Extract the (X, Y) coordinate from the center of the cell holding the provided text.  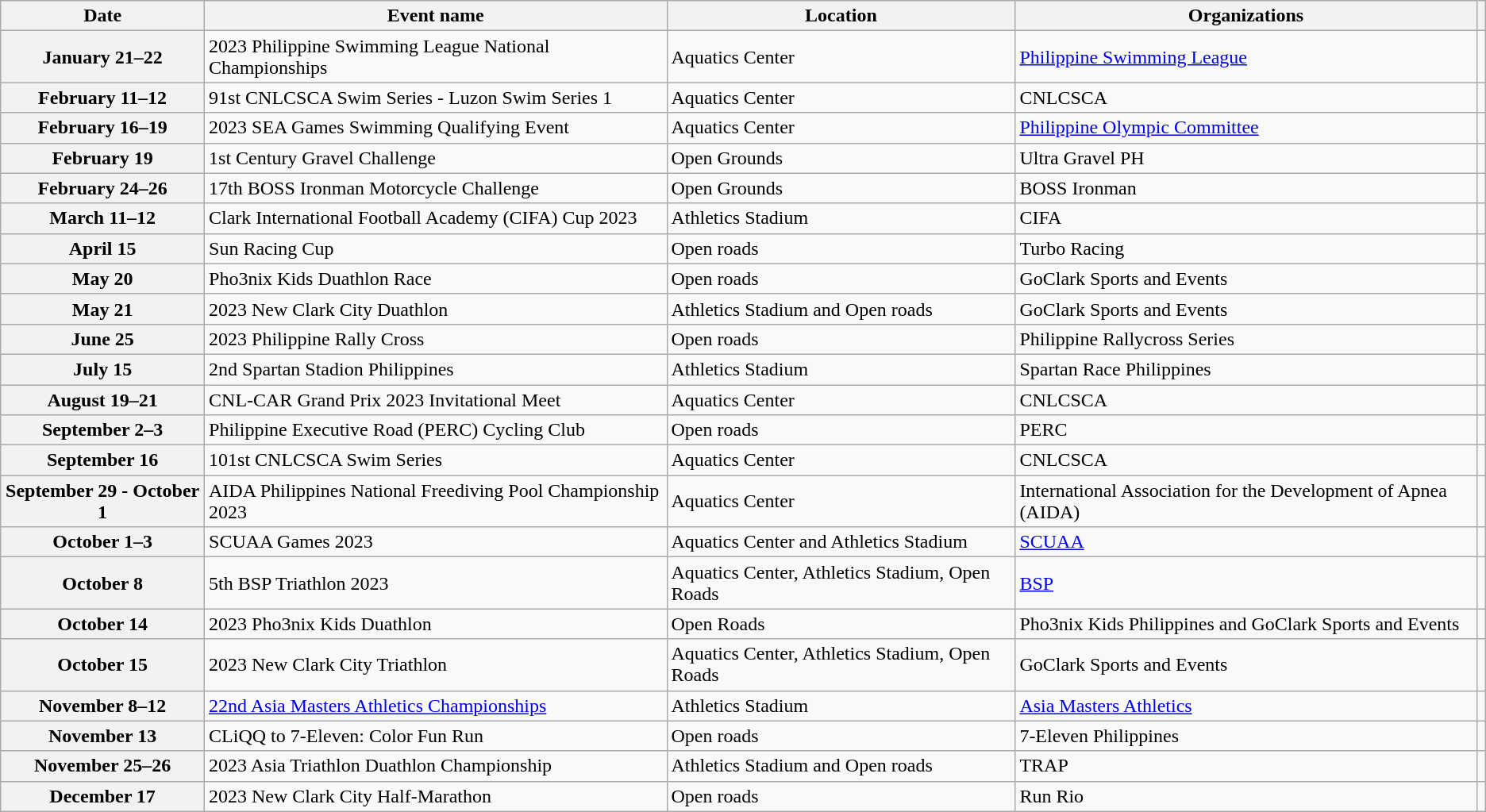
Ultra Gravel PH (1246, 158)
September 2–3 (103, 430)
Philippine Executive Road (PERC) Cycling Club (436, 430)
2023 SEA Games Swimming Qualifying Event (436, 128)
BOSS Ironman (1246, 188)
CLiQQ to 7-Eleven: Color Fun Run (436, 736)
April 15 (103, 248)
Open Roads (841, 624)
September 29 - October 1 (103, 502)
May 20 (103, 279)
2023 New Clark City Duathlon (436, 309)
Run Rio (1246, 796)
BSP (1246, 583)
December 17 (103, 796)
101st CNLCSCA Swim Series (436, 460)
17th BOSS Ironman Motorcycle Challenge (436, 188)
August 19–21 (103, 399)
November 13 (103, 736)
CNL-CAR Grand Prix 2023 Invitational Meet (436, 399)
AIDA Philippines National Freediving Pool Championship 2023 (436, 502)
Location (841, 16)
International Association for the Development of Apnea (AIDA) (1246, 502)
February 24–26 (103, 188)
Turbo Racing (1246, 248)
2nd Spartan Stadion Philippines (436, 369)
Clark International Football Academy (CIFA) Cup 2023 (436, 218)
January 21–22 (103, 57)
October 8 (103, 583)
1st Century Gravel Challenge (436, 158)
91st CNLCSCA Swim Series - Luzon Swim Series 1 (436, 98)
October 1–3 (103, 542)
June 25 (103, 339)
November 25–26 (103, 766)
SCUAA Games 2023 (436, 542)
Philippine Rallycross Series (1246, 339)
November 8–12 (103, 706)
Organizations (1246, 16)
TRAP (1246, 766)
7-Eleven Philippines (1246, 736)
Pho3nix Kids Philippines and GoClark Sports and Events (1246, 624)
July 15 (103, 369)
Spartan Race Philippines (1246, 369)
Sun Racing Cup (436, 248)
Pho3nix Kids Duathlon Race (436, 279)
September 16 (103, 460)
2023 Philippine Rally Cross (436, 339)
February 16–19 (103, 128)
Philippine Olympic Committee (1246, 128)
2023 Pho3nix Kids Duathlon (436, 624)
Asia Masters Athletics (1246, 706)
Event name (436, 16)
2023 Philippine Swimming League National Championships (436, 57)
October 14 (103, 624)
PERC (1246, 430)
2023 New Clark City Triathlon (436, 665)
February 19 (103, 158)
SCUAA (1246, 542)
May 21 (103, 309)
Date (103, 16)
22nd Asia Masters Athletics Championships (436, 706)
2023 Asia Triathlon Duathlon Championship (436, 766)
Aquatics Center and Athletics Stadium (841, 542)
5th BSP Triathlon 2023 (436, 583)
October 15 (103, 665)
CIFA (1246, 218)
Philippine Swimming League (1246, 57)
2023 New Clark City Half-Marathon (436, 796)
March 11–12 (103, 218)
February 11–12 (103, 98)
